Scan for the cell matching the given text and deliver its [x, y] coordinate at center. 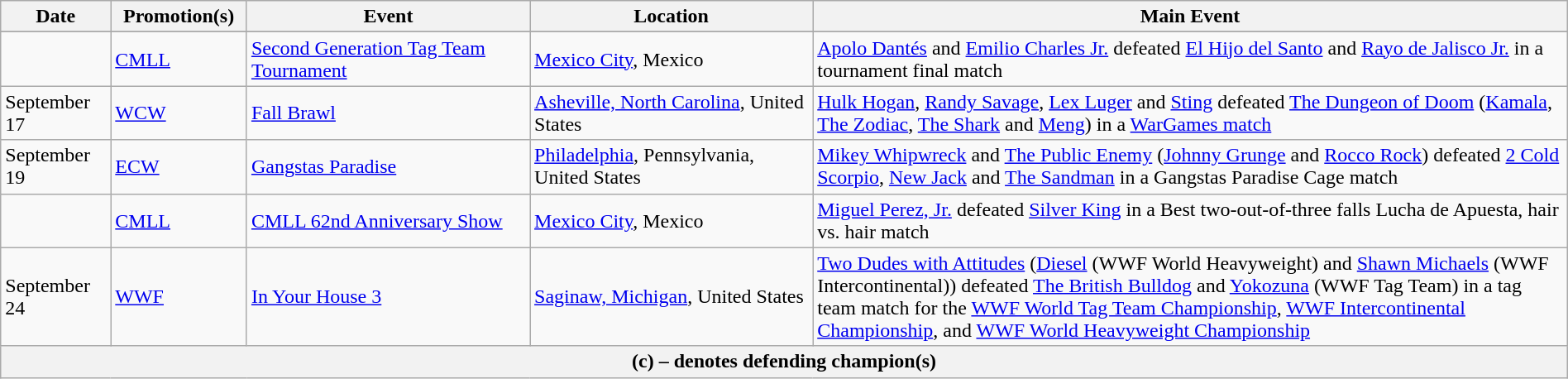
Gangstas Paradise [388, 167]
Second Generation Tag Team Tournament [388, 60]
WWF [179, 296]
Hulk Hogan, Randy Savage, Lex Luger and Sting defeated The Dungeon of Doom (Kamala, The Zodiac, The Shark and Meng) in a WarGames match [1191, 113]
September 19 [56, 167]
Apolo Dantés and Emilio Charles Jr. defeated El Hijo del Santo and Rayo de Jalisco Jr. in a tournament final match [1191, 60]
ECW [179, 167]
Promotion(s) [179, 17]
CMLL 62nd Anniversary Show [388, 220]
In Your House 3 [388, 296]
Philadelphia, Pennsylvania, United States [672, 167]
Fall Brawl [388, 113]
Miguel Perez, Jr. defeated Silver King in a Best two-out-of-three falls Lucha de Apuesta, hair vs. hair match [1191, 220]
WCW [179, 113]
Event [388, 17]
(c) – denotes defending champion(s) [784, 362]
Saginaw, Michigan, United States [672, 296]
September 17 [56, 113]
Main Event [1191, 17]
Location [672, 17]
September 24 [56, 296]
Date [56, 17]
Asheville, North Carolina, United States [672, 113]
